Detect which cell encompasses the target text, then output its [X, Y] center coordinate. 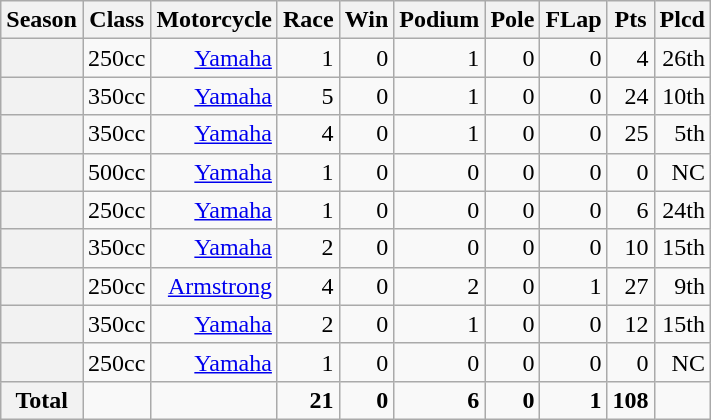
10 [630, 248]
108 [630, 400]
Motorcycle [214, 20]
Podium [440, 20]
26th [682, 58]
9th [682, 286]
5 [308, 96]
FLap [574, 20]
Plcd [682, 20]
Armstrong [214, 286]
21 [308, 400]
Total [42, 400]
27 [630, 286]
Pole [512, 20]
24th [682, 210]
Pts [630, 20]
12 [630, 324]
24 [630, 96]
Season [42, 20]
10th [682, 96]
Race [308, 20]
Class [116, 20]
25 [630, 134]
5th [682, 134]
Win [366, 20]
500cc [116, 172]
